Scan for the cell matching the given text and deliver its [x, y] coordinate at center. 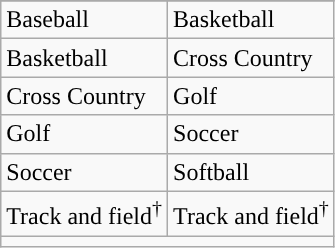
Baseball [84, 20]
Softball [252, 172]
